Output the [x, y] coordinate of the center of the cell containing the given text.  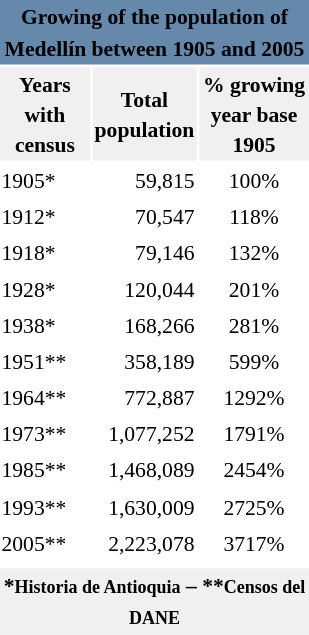
Yearswith census [45, 114]
358,189 [144, 362]
2,223,078 [144, 542]
168,266 [144, 326]
281% [254, 326]
132% [254, 252]
Totalpopulation [144, 114]
Growing of the population ofMedellín between 1905 and 2005 [154, 32]
2725% [254, 506]
772,887 [144, 398]
79,146 [144, 252]
1,468,089 [144, 470]
2005** [45, 542]
1964** [45, 398]
1973** [45, 434]
599% [254, 362]
1912* [45, 216]
1951** [45, 362]
201% [254, 288]
118% [254, 216]
100% [254, 180]
1,077,252 [144, 434]
1928* [45, 288]
59,815 [144, 180]
2454% [254, 470]
1918* [45, 252]
70,547 [144, 216]
1,630,009 [144, 506]
1985** [45, 470]
120,044 [144, 288]
1993** [45, 506]
*Historia de Antioquia – **Censos del DANE [154, 601]
1938* [45, 326]
% growingyear base 1905 [254, 114]
3717% [254, 542]
1292% [254, 398]
1791% [254, 434]
1905* [45, 180]
